Locate the cell with the specified text and output its [x, y] center coordinate. 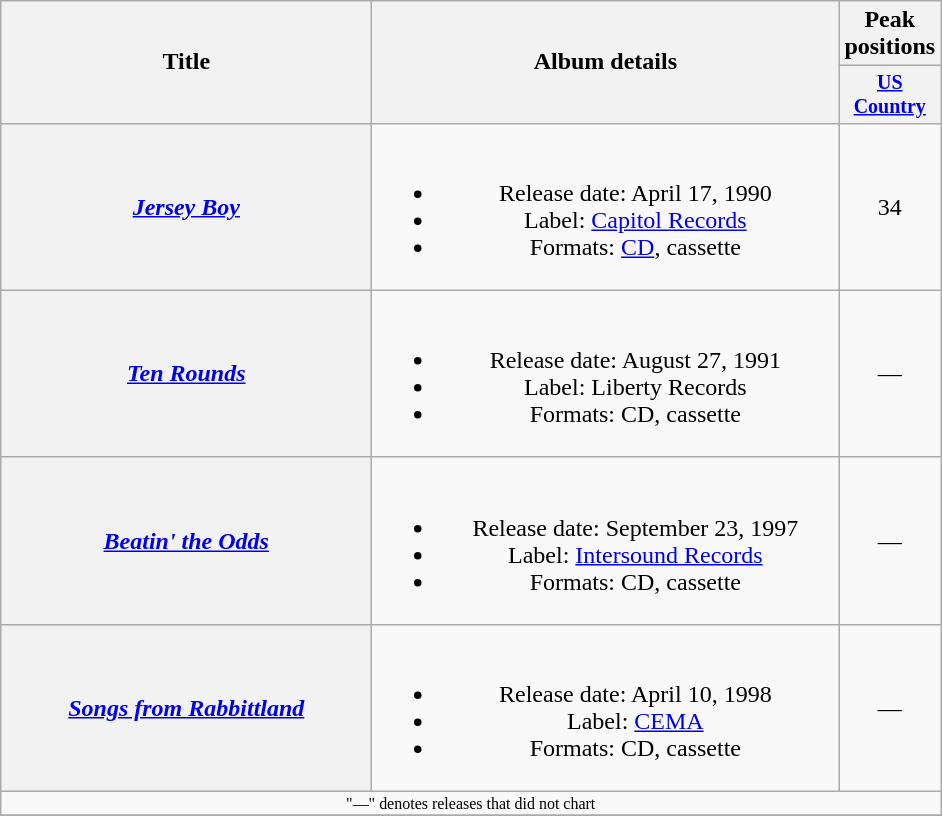
Peak positions [890, 34]
Songs from Rabbittland [186, 708]
Ten Rounds [186, 374]
Release date: September 23, 1997Label: Intersound RecordsFormats: CD, cassette [606, 540]
Jersey Boy [186, 206]
34 [890, 206]
US Country [890, 94]
Release date: August 27, 1991Label: Liberty RecordsFormats: CD, cassette [606, 374]
Beatin' the Odds [186, 540]
"—" denotes releases that did not chart [471, 804]
Title [186, 62]
Release date: April 10, 1998Label: CEMAFormats: CD, cassette [606, 708]
Album details [606, 62]
Release date: April 17, 1990Label: Capitol RecordsFormats: CD, cassette [606, 206]
